Return (x, y) of the center of cell containing provided text 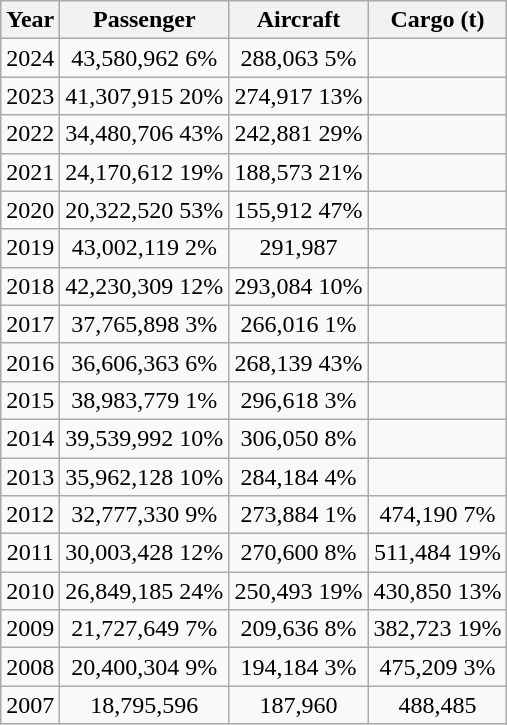
382,723 19% (438, 629)
250,493 19% (298, 591)
20,322,520 53% (144, 210)
34,480,706 43% (144, 134)
2011 (30, 553)
20,400,304 9% (144, 667)
2021 (30, 172)
2007 (30, 705)
Aircraft (298, 20)
35,962,128 10% (144, 477)
270,600 8% (298, 553)
188,573 21% (298, 172)
42,230,309 12% (144, 286)
274,917 13% (298, 96)
284,184 4% (298, 477)
2009 (30, 629)
155,912 47% (298, 210)
273,884 1% (298, 515)
2008 (30, 667)
242,881 29% (298, 134)
2012 (30, 515)
430,850 13% (438, 591)
209,636 8% (298, 629)
2018 (30, 286)
194,184 3% (298, 667)
306,050 8% (298, 438)
Cargo (t) (438, 20)
32,777,330 9% (144, 515)
475,209 3% (438, 667)
18,795,596 (144, 705)
Year (30, 20)
266,016 1% (298, 324)
2017 (30, 324)
41,307,915 20% (144, 96)
291,987 (298, 248)
288,063 5% (298, 58)
26,849,185 24% (144, 591)
43,002,119 2% (144, 248)
37,765,898 3% (144, 324)
268,139 43% (298, 362)
2013 (30, 477)
30,003,428 12% (144, 553)
2015 (30, 400)
511,484 19% (438, 553)
36,606,363 6% (144, 362)
Passenger (144, 20)
488,485 (438, 705)
474,190 7% (438, 515)
2024 (30, 58)
187,960 (298, 705)
2014 (30, 438)
39,539,992 10% (144, 438)
2019 (30, 248)
21,727,649 7% (144, 629)
2016 (30, 362)
2022 (30, 134)
38,983,779 1% (144, 400)
2010 (30, 591)
2020 (30, 210)
2023 (30, 96)
296,618 3% (298, 400)
43,580,962 6% (144, 58)
293,084 10% (298, 286)
24,170,612 19% (144, 172)
